Determine the [x, y] coordinate at the center of the cell enclosing the given text.  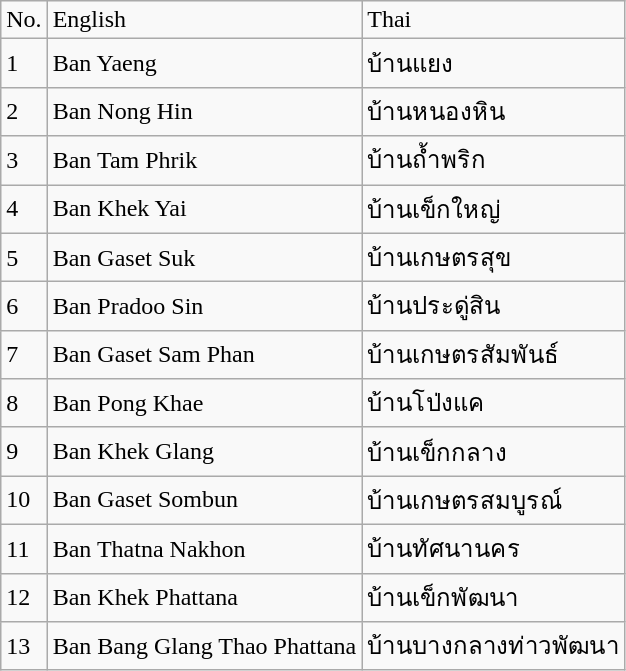
Ban Tam Phrik [204, 160]
No. [24, 20]
English [204, 20]
Ban Gaset Sam Phan [204, 354]
10 [24, 500]
7 [24, 354]
บ้านหนองหิน [494, 112]
1 [24, 64]
Ban Khek Yai [204, 208]
บ้านบางกลางท่าวพัฒนา [494, 646]
บ้านเข็กพัฒนา [494, 598]
บ้านประดู่สิน [494, 306]
Ban Nong Hin [204, 112]
บ้านเกษตรสัมพันธ์ [494, 354]
บ้านถ้ำพริก [494, 160]
Ban Pradoo Sin [204, 306]
Ban Thatna Nakhon [204, 548]
5 [24, 258]
Ban Khek Phattana [204, 598]
13 [24, 646]
Thai [494, 20]
12 [24, 598]
Ban Khek Glang [204, 452]
3 [24, 160]
บ้านทัศนานคร [494, 548]
6 [24, 306]
Ban Gaset Suk [204, 258]
Ban Gaset Sombun [204, 500]
2 [24, 112]
9 [24, 452]
11 [24, 548]
บ้านเกษตรสมบูรณ์ [494, 500]
บ้านเข็กใหญ่ [494, 208]
บ้านเข็กกลาง [494, 452]
Ban Bang Glang Thao Phattana [204, 646]
4 [24, 208]
Ban Pong Khae [204, 404]
บ้านเกษตรสุข [494, 258]
Ban Yaeng [204, 64]
บ้านโป่งแค [494, 404]
บ้านแยง [494, 64]
8 [24, 404]
